Scan for the cell matching the given text and deliver its (x, y) coordinate at center. 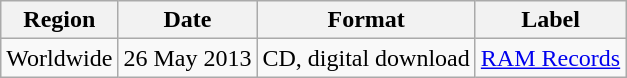
26 May 2013 (188, 58)
Worldwide (60, 58)
Region (60, 20)
RAM Records (550, 58)
Format (366, 20)
CD, digital download (366, 58)
Date (188, 20)
Label (550, 20)
